Return the [x, y] coordinate for the center point of the cell that contains the specified text.  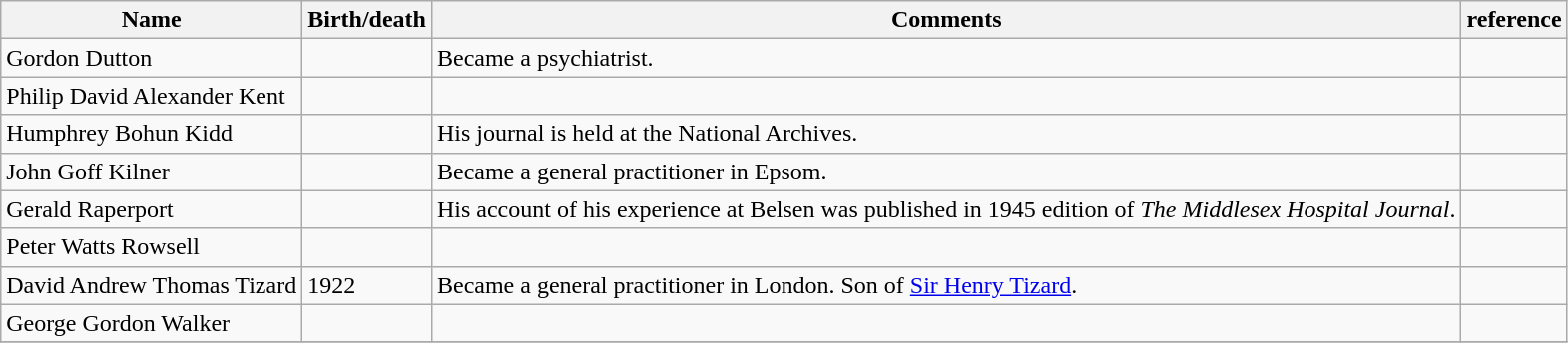
Gerald Raperport [152, 209]
His account of his experience at Belsen was published in 1945 edition of The Middlesex Hospital Journal. [946, 209]
David Andrew Thomas Tizard [152, 285]
Comments [946, 20]
Gordon Dutton [152, 58]
John Goff Kilner [152, 171]
reference [1514, 20]
Became a general practitioner in London. Son of Sir Henry Tizard. [946, 285]
George Gordon Walker [152, 323]
Became a psychiatrist. [946, 58]
Peter Watts Rowsell [152, 247]
Birth/death [367, 20]
Philip David Alexander Kent [152, 96]
Name [152, 20]
Became a general practitioner in Epsom. [946, 171]
Humphrey Bohun Kidd [152, 134]
His journal is held at the National Archives. [946, 134]
1922 [367, 285]
